Locate the cell with the specified text and output its (x, y) center coordinate. 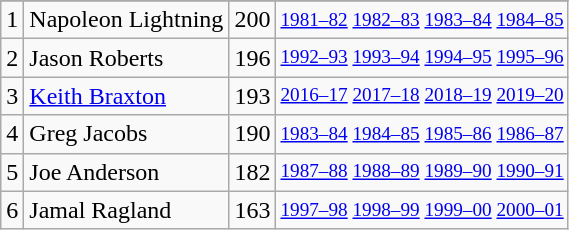
Jason Roberts (126, 58)
1983–84 1984–85 1985–86 1986–87 (422, 134)
Keith Braxton (126, 96)
2 (12, 58)
1992–93 1993–94 1994–95 1995–96 (422, 58)
1 (12, 20)
1997–98 1998–99 1999–00 2000–01 (422, 210)
Napoleon Lightning (126, 20)
6 (12, 210)
193 (252, 96)
1981–82 1982–83 1983–84 1984–85 (422, 20)
Greg Jacobs (126, 134)
Joe Anderson (126, 172)
196 (252, 58)
182 (252, 172)
2016–17 2017–18 2018–19 2019–20 (422, 96)
4 (12, 134)
190 (252, 134)
1987–88 1988–89 1989–90 1990–91 (422, 172)
163 (252, 210)
Jamal Ragland (126, 210)
5 (12, 172)
3 (12, 96)
200 (252, 20)
